Extract the (X, Y) coordinate from the center of the cell holding the provided text.  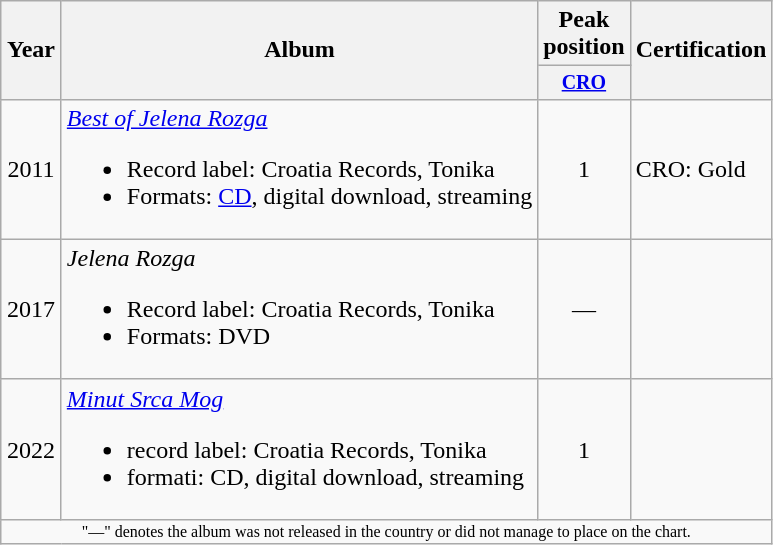
Certification (701, 50)
2017 (32, 309)
— (584, 309)
2011 (32, 169)
Jelena RozgaRecord label: Croatia Records, TonikaFormats: DVD (299, 309)
CRO (584, 82)
Album (299, 50)
Minut Srca Mogrecord label: Croatia Records, Tonikaformati: CD, digital download, streaming (299, 449)
Year (32, 50)
"—" denotes the album was not released in the country or did not manage to place on the chart. (386, 531)
Best of Jelena RozgaRecord label: Croatia Records, TonikaFormats: CD, digital download, streaming (299, 169)
2022 (32, 449)
Peak position (584, 34)
CRO: Gold (701, 169)
